From the cell containing the given text, extract its center point as [X, Y] coordinate. 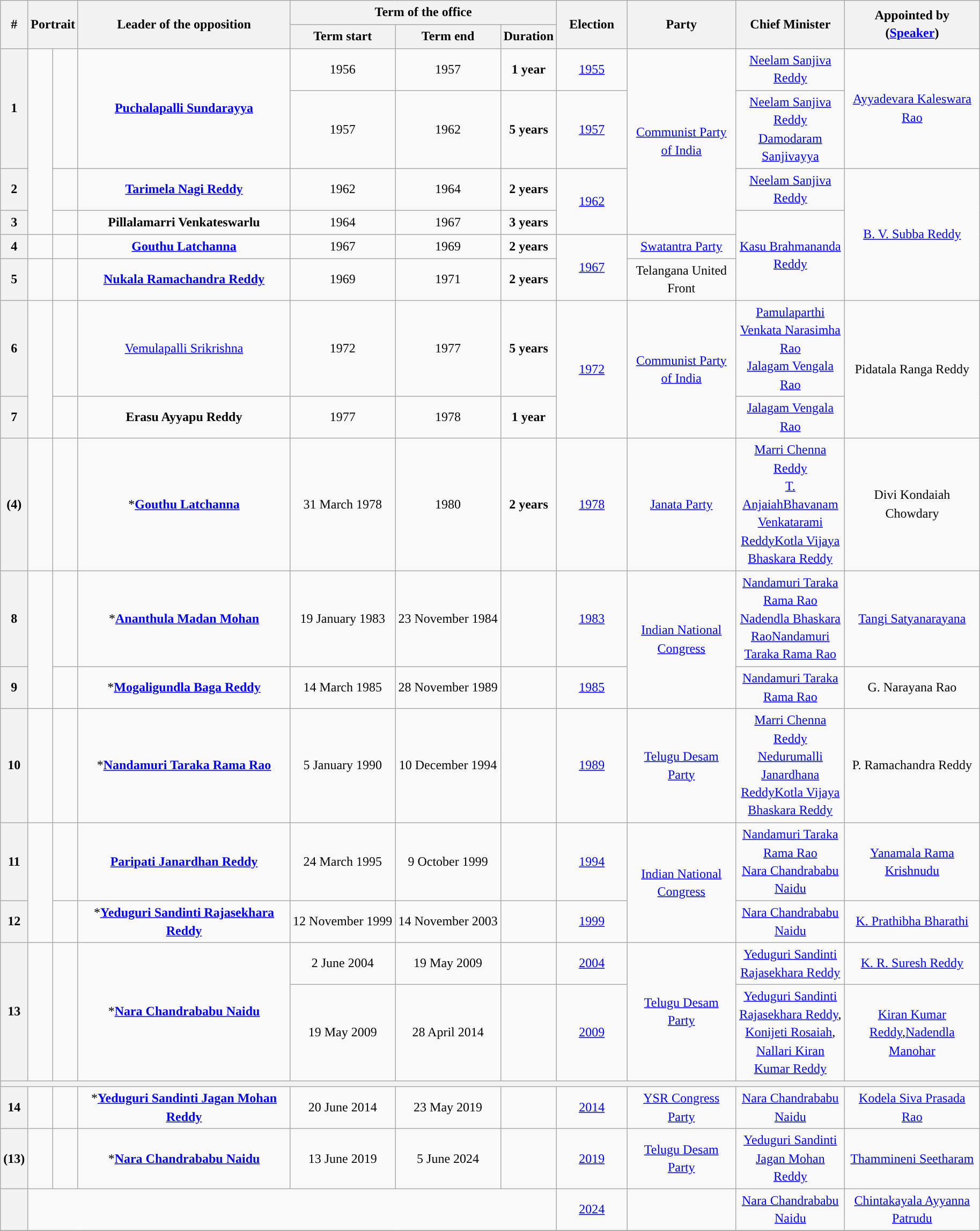
2004 [592, 963]
6 [14, 349]
5 June 2024 [448, 1159]
9 [14, 688]
Yeduguri Sandinti Jagan Mohan Reddy [791, 1159]
28 April 2014 [448, 1033]
Portrait [53, 25]
G. Narayana Rao [912, 688]
5 [14, 279]
13 June 2019 [343, 1159]
1 [14, 108]
Appointed by(Speaker) [912, 25]
20 June 2014 [343, 1108]
P. Ramachandra Reddy [912, 766]
23 May 2019 [448, 1108]
Duration [528, 36]
1983 [592, 619]
Term of the office [424, 13]
Chintakayala Ayyanna Patrudu [912, 1210]
Kiran Kumar Reddy,Nadendla Manohar [912, 1033]
Term start [343, 36]
Vemulapalli Srikrishna [183, 349]
Gouthu Latchanna [183, 247]
12 November 1999 [343, 922]
Telangana United Front [681, 279]
14 March 1985 [343, 688]
12 [14, 922]
2 [14, 189]
B. V. Subba Reddy [912, 234]
Tarimela Nagi Reddy [183, 189]
Election [592, 25]
1994 [592, 862]
*Mogaligundla Baga Reddy [183, 688]
Puchalapalli Sundarayya [183, 108]
11 [14, 862]
4 [14, 247]
Thammineni Seetharam [912, 1159]
Yanamala Rama Krishnudu [912, 862]
1956 [343, 69]
K. R. Suresh Reddy [912, 963]
23 November 1984 [448, 619]
Chief Minister [791, 25]
10 December 1994 [448, 766]
Leader of the opposition [183, 25]
Party [681, 25]
3 years [528, 222]
1980 [448, 504]
Neelam Sanjiva ReddyDamodaram Sanjivayya [791, 129]
*Ananthula Madan Mohan [183, 619]
Nukala Ramachandra Reddy [183, 279]
31 March 1978 [343, 504]
*Yeduguri Sandinti Rajasekhara Reddy [183, 922]
3 [14, 222]
Tangi Satyanarayana [912, 619]
Divi Kondaiah Chowdary [912, 504]
Swatantra Party [681, 247]
1971 [448, 279]
(4) [14, 504]
5 January 1990 [343, 766]
1985 [592, 688]
Janata Party [681, 504]
Pamulaparthi Venkata Narasimha RaoJalagam Vengala Rao [791, 349]
Nandamuri Taraka Rama RaoNadendla Bhaskara RaoNandamuri Taraka Rama Rao [791, 619]
# [14, 25]
9 October 1999 [448, 862]
Term end [448, 36]
1955 [592, 69]
1989 [592, 766]
10 [14, 766]
2024 [592, 1210]
2014 [592, 1108]
19 January 1983 [343, 619]
Yeduguri Sandinti Rajasekhara Reddy, Konijeti Rosaiah, Nallari Kiran Kumar Reddy [791, 1033]
2009 [592, 1033]
2 June 2004 [343, 963]
Nandamuri Taraka Rama RaoNara Chandrababu Naidu [791, 862]
*Gouthu Latchanna [183, 504]
K. Prathibha Bharathi [912, 922]
*Yeduguri Sandinti Jagan Mohan Reddy [183, 1108]
Jalagam Vengala Rao [791, 417]
Yeduguri Sandinti Rajasekhara Reddy [791, 963]
Nandamuri Taraka Rama Rao [791, 688]
24 March 1995 [343, 862]
*Nandamuri Taraka Rama Rao [183, 766]
Marri Chenna ReddyNedurumalli Janardhana ReddyKotla Vijaya Bhaskara Reddy [791, 766]
YSR Congress Party [681, 1108]
Pidatala Ranga Reddy [912, 369]
2019 [592, 1159]
Paripati Janardhan Reddy [183, 862]
13 [14, 1012]
7 [14, 417]
1999 [592, 922]
Ayyadevara Kaleswara Rao [912, 108]
Erasu Ayyapu Reddy [183, 417]
Marri Chenna ReddyT. AnjaiahBhavanam Venkatarami ReddyKotla Vijaya Bhaskara Reddy [791, 504]
Kasu Brahmananda Reddy [791, 255]
(13) [14, 1159]
Pillalamarri Venkateswarlu [183, 222]
28 November 1989 [448, 688]
8 [14, 619]
14 November 2003 [448, 922]
Kodela Siva Prasada Rao [912, 1108]
14 [14, 1108]
